Search for the cell housing the specified text and yield its (X, Y) center coordinate. 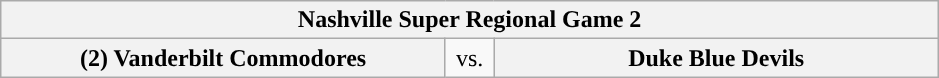
vs. (470, 58)
(2) Vanderbilt Commodores (224, 58)
Nashville Super Regional Game 2 (470, 20)
Duke Blue Devils (716, 58)
